Identify which cell holds the provided text, then report its (X, Y) central coordinate. 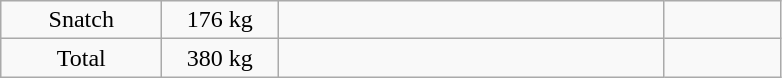
176 kg (220, 20)
Snatch (82, 20)
380 kg (220, 58)
Total (82, 58)
